Find where the given text appears and provide that cell's center as [x, y] coordinate. 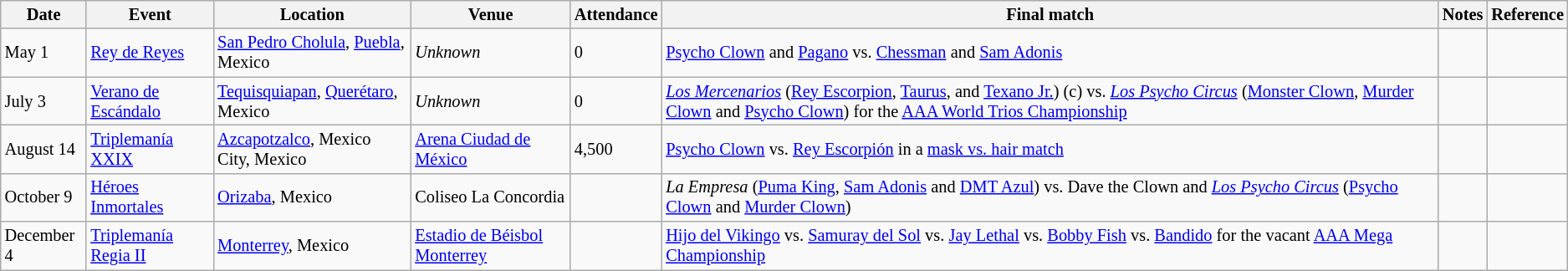
August 14 [43, 149]
Triplemanía Regia II [150, 246]
Final match [1050, 14]
Venue [490, 14]
Héroes Inmortales [150, 197]
Orizaba, Mexico [312, 197]
Verano de Escándalo [150, 101]
La Empresa (Puma King, Sam Adonis and DMT Azul) vs. Dave the Clown and Los Psycho Circus (Psycho Clown and Murder Clown) [1050, 197]
May 1 [43, 53]
December 4 [43, 246]
Attendance [615, 14]
July 3 [43, 101]
Hijo del Vikingo vs. Samuray del Sol vs. Jay Lethal vs. Bobby Fish vs. Bandido for the vacant AAA Mega Championship [1050, 246]
Psycho Clown vs. Rey Escorpión in a mask vs. hair match [1050, 149]
Tequisquiapan, Querétaro, Mexico [312, 101]
Monterrey, Mexico [312, 246]
San Pedro Cholula, Puebla, Mexico [312, 53]
4,500 [615, 149]
Arena Ciudad de México [490, 149]
Azcapotzalco, Mexico City, Mexico [312, 149]
Triplemanía XXIX [150, 149]
Psycho Clown and Pagano vs. Chessman and Sam Adonis [1050, 53]
October 9 [43, 197]
Notes [1463, 14]
Date [43, 14]
Reference [1527, 14]
Event [150, 14]
Location [312, 14]
Rey de Reyes [150, 53]
Estadio de Béisbol Monterrey [490, 246]
Coliseo La Concordia [490, 197]
